Pinpoint the cell where the given text exists, returning its [x, y] midpoint coordinate. 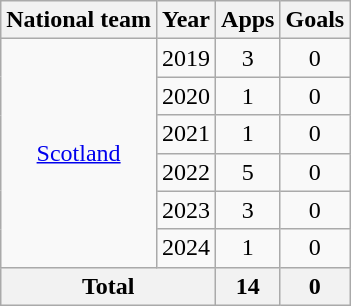
Scotland [79, 153]
2023 [186, 210]
National team [79, 20]
2024 [186, 248]
Year [186, 20]
2020 [186, 96]
2022 [186, 172]
5 [248, 172]
2021 [186, 134]
2019 [186, 58]
Goals [315, 20]
14 [248, 286]
Apps [248, 20]
Total [108, 286]
